For the text-containing cell, return its midpoint in [X, Y] coordinate format. 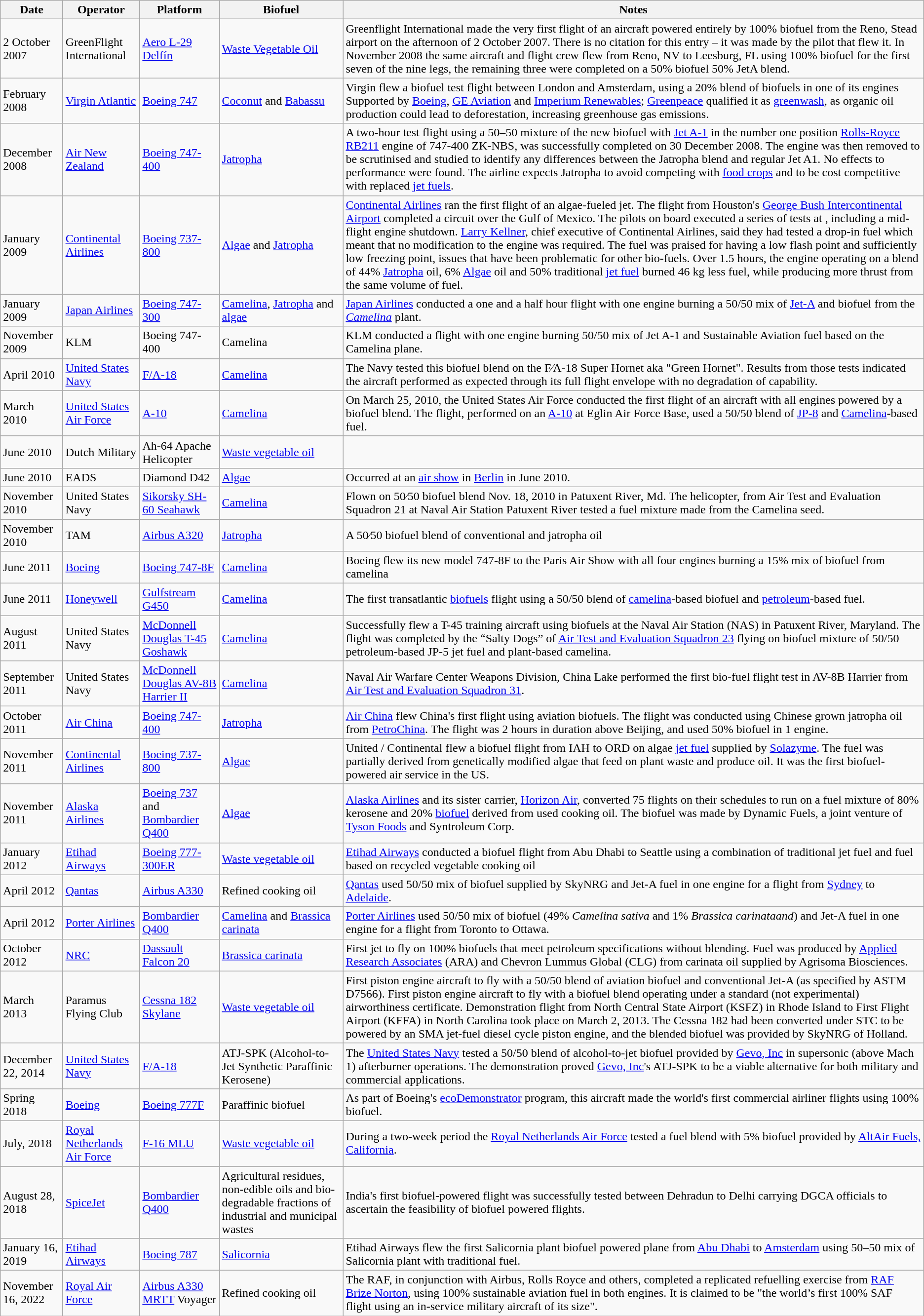
Alaska Airlines [101, 813]
Japan Airlines [101, 310]
November 2009 [32, 343]
March 2013 [32, 1007]
A 50⁄50 biofuel blend of conventional and jatropha oil [633, 535]
November 16, 2022 [32, 1293]
Dutch Military [101, 452]
United States Air Force [101, 413]
Boeing flew its new model 747-8F to the Paris Air Show with all four engines burning a 15% mix of biofuel from camelina [633, 568]
Aero L-29 Delfín [180, 48]
Japan Airlines conducted a one and a half hour flight with one engine burning a 50/50 mix of Jet-A and biofuel from the Camelina plant. [633, 310]
Air China [101, 723]
Cessna 182 Skylane [180, 1007]
Coconut and Babassu [281, 101]
Boeing 747-8F [180, 568]
EADS [101, 477]
TAM [101, 535]
Agricultural residues, non-edible oils and bio-degradable fractions of industrial and municipal wastes [281, 1202]
Qantas [101, 890]
During a two-week period the Royal Netherlands Air Force tested a fuel blend with 5% biofuel provided by AltAir Fuels, California. [633, 1143]
McDonnell Douglas T-45 Goshawk [180, 638]
Qantas used 50/50 mix of biofuel supplied by SkyNRG and Jet-A fuel in one engine for a flight from Sydney to Adelaide. [633, 890]
August 2011 [32, 638]
Royal Air Force [101, 1293]
Boeing 777F [180, 1105]
Date [32, 10]
December 22, 2014 [32, 1066]
Algae and Jatropha [281, 245]
Brassica carinata [281, 955]
Boeing 747-300 [180, 310]
Honeywell [101, 599]
Boeing 787 [180, 1255]
October 2012 [32, 955]
F-16 MLU [180, 1143]
April 2010 [32, 374]
Airbus A330 MRTT Voyager [180, 1293]
Diamond D42 [180, 477]
Platform [180, 10]
October 2011 [32, 723]
The first transatlantic biofuels flight using a 50/50 blend of camelina-based biofuel and petroleum-based fuel. [633, 599]
Biofuel [281, 10]
Royal Netherlands Air Force [101, 1143]
2 October 2007 [32, 48]
Porter Airlines [101, 923]
Salicornia [281, 1255]
ATJ-SPK (Alcohol-to-Jet Synthetic Paraffinic Kerosene) [281, 1066]
Airbus A320 [180, 535]
Boeing 777-300ER [180, 859]
March 2010 [32, 413]
Ah-64 Apache Helicopter [180, 452]
KLM conducted a flight with one engine burning 50/50 mix of Jet A-1 and Sustainable Aviation fuel based on the Camelina plane. [633, 343]
As part of Boeing's ecoDemonstrator program, this aircraft made the world's first commercial airliner flights using 100% biofuel. [633, 1105]
Camelina and Brassica carinata [281, 923]
Paramus Flying Club [101, 1007]
Boeing 747 [180, 101]
SpiceJet [101, 1202]
Paraffinic biofuel [281, 1105]
Gulfstream G450 [180, 599]
Camelina, Jatropha and algae [281, 310]
Notes [633, 10]
August 28, 2018 [32, 1202]
December 2008 [32, 159]
Air New Zealand [101, 159]
September 2011 [32, 684]
McDonnell Douglas AV-8B Harrier II [180, 684]
Waste Vegetable Oil [281, 48]
February 2008 [32, 101]
NRC [101, 955]
KLM [101, 343]
Boeing 737 and Bombardier Q400 [180, 813]
A-10 [180, 413]
July, 2018 [32, 1143]
Dassault Falcon 20 [180, 955]
Virgin Atlantic [101, 101]
Airbus A330 [180, 890]
Sikorsky SH-60 Seahawk [180, 503]
Spring 2018 [32, 1105]
Operator [101, 10]
Occurred at an air show in Berlin in June 2010. [633, 477]
January 2012 [32, 859]
GreenFlight International [101, 48]
January 16, 2019 [32, 1255]
